Provide the [X, Y] coordinate of the cell's center where the given text is located.  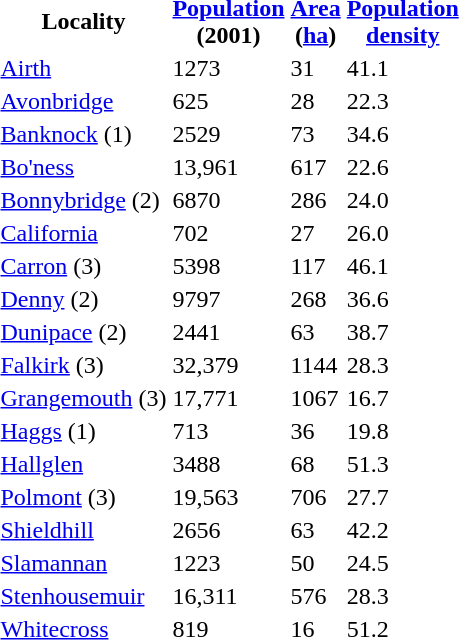
5398 [228, 266]
2656 [228, 530]
268 [316, 299]
706 [316, 497]
286 [316, 200]
73 [316, 134]
2441 [228, 332]
13,961 [228, 167]
31 [316, 68]
19,563 [228, 497]
617 [316, 167]
6870 [228, 200]
1067 [316, 398]
27 [316, 233]
713 [228, 431]
2529 [228, 134]
28 [316, 101]
1144 [316, 365]
576 [316, 596]
68 [316, 464]
17,771 [228, 398]
1273 [228, 68]
1223 [228, 563]
50 [316, 563]
9797 [228, 299]
36 [316, 431]
117 [316, 266]
702 [228, 233]
3488 [228, 464]
625 [228, 101]
16,311 [228, 596]
32,379 [228, 365]
